Determine the [x, y] coordinate at the center of the cell enclosing the given text.  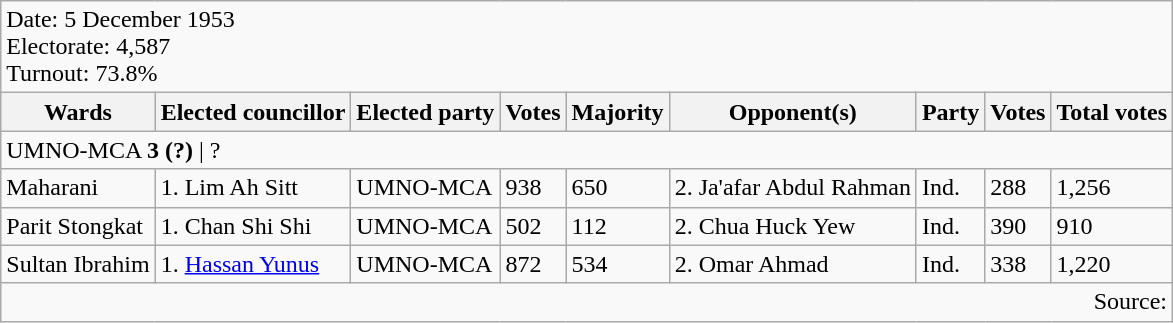
112 [618, 226]
1. Lim Ah Sitt [253, 188]
288 [1018, 188]
2. Ja'afar Abdul Rahman [792, 188]
Elected party [426, 112]
1,220 [1112, 264]
872 [533, 264]
Party [950, 112]
2. Chua Huck Yew [792, 226]
Sultan Ibrahim [78, 264]
502 [533, 226]
910 [1112, 226]
Date: 5 December 1953Electorate: 4,587Turnout: 73.8% [587, 47]
Opponent(s) [792, 112]
Maharani [78, 188]
390 [1018, 226]
2. Omar Ahmad [792, 264]
Wards [78, 112]
650 [618, 188]
1. Chan Shi Shi [253, 226]
938 [533, 188]
Parit Stongkat [78, 226]
1. Hassan Yunus [253, 264]
1,256 [1112, 188]
UMNO-MCA 3 (?) | ? [587, 150]
338 [1018, 264]
534 [618, 264]
Source: [587, 302]
Elected councillor [253, 112]
Majority [618, 112]
Total votes [1112, 112]
